For the text-containing cell, return its midpoint in [x, y] coordinate format. 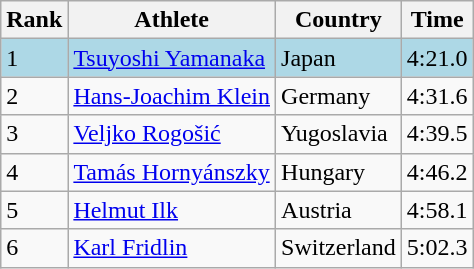
Karl Fridlin [172, 248]
Helmut Ilk [172, 210]
2 [34, 96]
Austria [339, 210]
Country [339, 20]
Rank [34, 20]
Germany [339, 96]
5:02.3 [437, 248]
Yugoslavia [339, 134]
4 [34, 172]
Japan [339, 58]
1 [34, 58]
Tsuyoshi Yamanaka [172, 58]
4:21.0 [437, 58]
Time [437, 20]
Athlete [172, 20]
6 [34, 248]
Tamás Hornyánszky [172, 172]
4:39.5 [437, 134]
Veljko Rogošić [172, 134]
Hans-Joachim Klein [172, 96]
4:31.6 [437, 96]
Switzerland [339, 248]
4:58.1 [437, 210]
Hungary [339, 172]
3 [34, 134]
4:46.2 [437, 172]
5 [34, 210]
